Pinpoint the cell where the given text exists, returning its [x, y] midpoint coordinate. 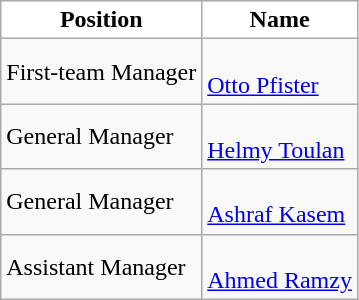
Assistant Manager [102, 266]
First-team Manager [102, 72]
Ahmed Ramzy [280, 266]
Position [102, 20]
Name [280, 20]
Ashraf Kasem [280, 202]
Helmy Toulan [280, 136]
Otto Pfister [280, 72]
